Extract the (x, y) coordinate from the center of the cell holding the provided text.  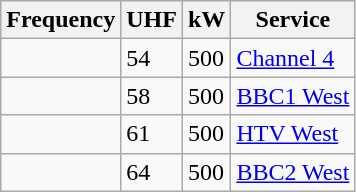
BBC2 West (293, 172)
UHF (152, 20)
Frequency (61, 20)
Service (293, 20)
58 (152, 96)
61 (152, 134)
64 (152, 172)
kW (206, 20)
54 (152, 58)
BBC1 West (293, 96)
HTV West (293, 134)
Channel 4 (293, 58)
